Determine the (x, y) coordinate at the center of the cell enclosing the given text.  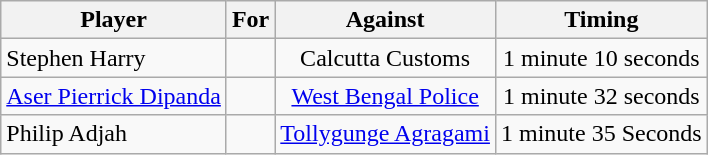
Stephen Harry (114, 58)
Player (114, 20)
Tollygunge Agragami (386, 134)
1 minute 10 seconds (601, 58)
Aser Pierrick Dipanda (114, 96)
For (250, 20)
West Bengal Police (386, 96)
1 minute 35 Seconds (601, 134)
Timing (601, 20)
1 minute 32 seconds (601, 96)
Against (386, 20)
Philip Adjah (114, 134)
Calcutta Customs (386, 58)
